Identify which cell holds the provided text, then report its (X, Y) central coordinate. 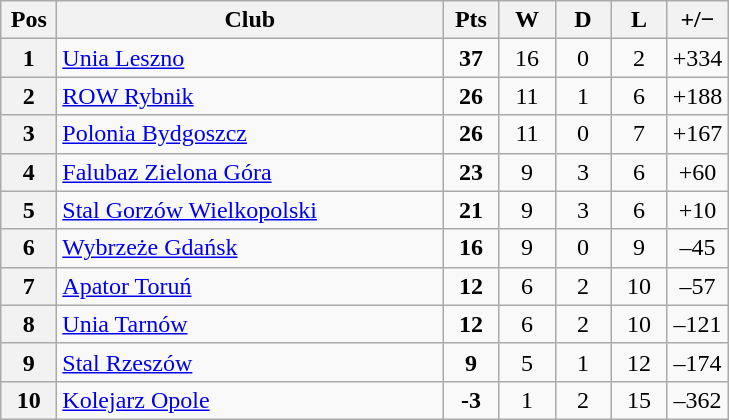
+334 (698, 58)
Stal Rzeszów (250, 362)
Falubaz Zielona Góra (250, 172)
21 (471, 210)
+188 (698, 96)
Polonia Bydgoszcz (250, 134)
+167 (698, 134)
Wybrzeże Gdańsk (250, 248)
–121 (698, 324)
4 (29, 172)
23 (471, 172)
Pts (471, 20)
Apator Toruń (250, 286)
Unia Leszno (250, 58)
+60 (698, 172)
ROW Rybnik (250, 96)
–362 (698, 400)
W (527, 20)
–174 (698, 362)
37 (471, 58)
D (583, 20)
15 (639, 400)
-3 (471, 400)
Kolejarz Opole (250, 400)
–57 (698, 286)
+10 (698, 210)
8 (29, 324)
Pos (29, 20)
Stal Gorzów Wielkopolski (250, 210)
+/− (698, 20)
L (639, 20)
Unia Tarnów (250, 324)
–45 (698, 248)
Club (250, 20)
